Capture the cell that displays the provided text and extract its (X, Y) central coordinate. 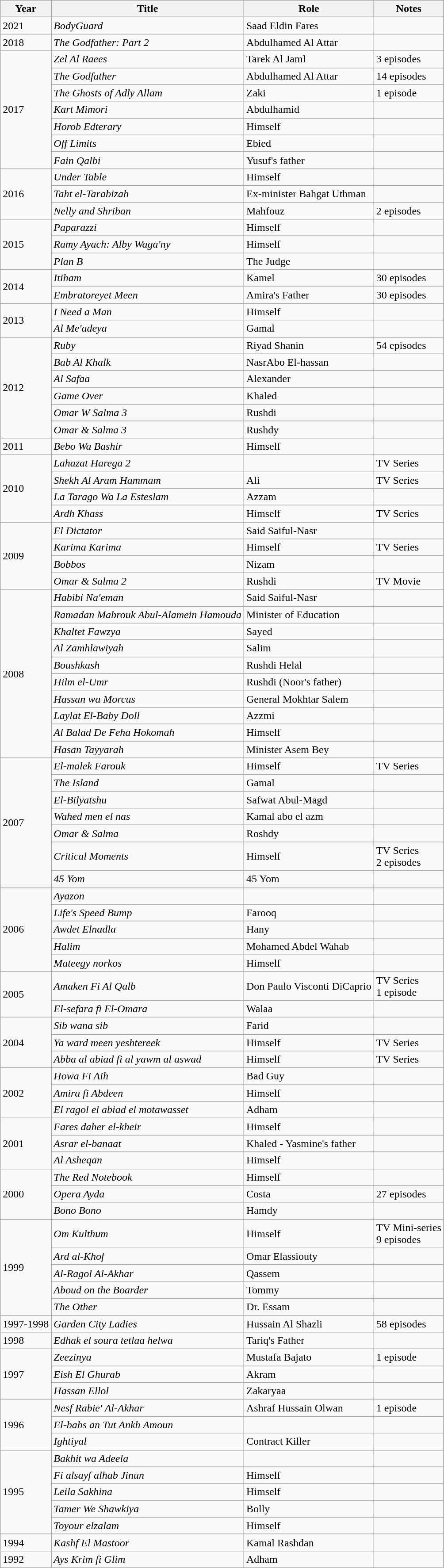
Al Zamhlawiyah (148, 648)
1999 (26, 1267)
Qassem (309, 1273)
Omar W Salma 3 (148, 413)
The Judge (309, 261)
Farid (309, 1025)
Kamal abo el azm (309, 817)
2017 (26, 110)
Rushdi (Noor's father) (309, 682)
Saad Eldin Fares (309, 26)
Azzmi (309, 715)
Al-Ragol Al-Akhar (148, 1273)
Roshdy (309, 834)
Hassan wa Morcus (148, 699)
Ard al-Khof (148, 1256)
Taht el-Tarabizah (148, 194)
Kamel (309, 278)
2007 (26, 822)
2004 (26, 1042)
1997 (26, 1374)
Horob Edterary (148, 126)
Om Kulthum (148, 1234)
2 episodes (409, 211)
The Red Notebook (148, 1177)
Alexander (309, 379)
2002 (26, 1093)
Asrar el-banaat (148, 1143)
Hasan Tayyarah (148, 750)
Howa Fi Aih (148, 1076)
El ragol el abiad el motawasset (148, 1110)
Amaken Fi Al Qalb (148, 986)
Eish El Ghurab (148, 1374)
Al Asheqan (148, 1160)
Sayed (309, 631)
2013 (26, 320)
Costa (309, 1194)
General Mokhtar Salem (309, 699)
Ali (309, 480)
1998 (26, 1341)
2014 (26, 287)
Boushkash (148, 665)
Khaled - Yasmine's father (309, 1143)
1992 (26, 1559)
Role (309, 9)
Al Balad De Feha Hokomah (148, 732)
Bolly (309, 1509)
Habibi Na'eman (148, 598)
2000 (26, 1194)
The Other (148, 1307)
Karima Karima (148, 547)
Minister Asem Bey (309, 750)
Al Safaa (148, 379)
Bad Guy (309, 1076)
Ightiyal (148, 1442)
Garden City Ladies (148, 1323)
Abba al abiad fi al yawm al aswad (148, 1059)
TV Series1 episode (409, 986)
La Tarago Wa La Esteslam (148, 497)
2011 (26, 446)
Zaki (309, 93)
BodyGuard (148, 26)
NasrAbo El-hassan (309, 362)
Mateegy norkos (148, 963)
El-bahs an Tut Ankh Amoun (148, 1425)
2001 (26, 1143)
Khaled (309, 396)
TV Series2 episodes (409, 856)
Bakhit wa Adeela (148, 1458)
Embratoreyet Meen (148, 295)
27 episodes (409, 1194)
Omar & Salma 2 (148, 581)
Dr. Essam (309, 1307)
Safwat Abul-Magd (309, 800)
Amira's Father (309, 295)
Laylat El-Baby Doll (148, 715)
Hilm el-Umr (148, 682)
Ayazon (148, 896)
Kamal Rashdan (309, 1542)
2015 (26, 245)
1994 (26, 1542)
Itiham (148, 278)
El-sefara fi El-Omara (148, 1009)
Paparazzi (148, 228)
Tariq's Father (309, 1341)
2018 (26, 42)
Ebied (309, 143)
Azzam (309, 497)
TV Movie (409, 581)
Plan B (148, 261)
Fi alsayf alhab Jinun (148, 1475)
Kart Mimori (148, 110)
3 episodes (409, 59)
Wahed men el nas (148, 817)
Nesf Rabie' Al-Akhar (148, 1408)
Riyad Shanin (309, 345)
Game Over (148, 396)
The Godfather: Part 2 (148, 42)
58 episodes (409, 1323)
The Ghosts of Adly Allam (148, 93)
Zeezinya (148, 1358)
Awdet Elnadla (148, 929)
2012 (26, 387)
Bebo Wa Bashir (148, 446)
Ardh Khass (148, 514)
Title (148, 9)
El Dictator (148, 531)
Ramy Ayach: Alby Waga'ny (148, 245)
Ruby (148, 345)
Mahfouz (309, 211)
Omar & Salma (148, 834)
El-Bilyatshu (148, 800)
Khaltet Fawzya (148, 631)
Don Paulo Visconti DiCaprio (309, 986)
Ex-minister Bahgat Uthman (309, 194)
Al Me'adeya (148, 329)
Ays Krim fi Glim (148, 1559)
I Need a Man (148, 312)
Halim (148, 946)
The Godfather (148, 76)
Opera Ayda (148, 1194)
Tarek Al Jaml (309, 59)
Kashf El Mastoor (148, 1542)
Off Limits (148, 143)
2005 (26, 994)
TV Mini-series9 episodes (409, 1234)
Farooq (309, 913)
Bobbos (148, 564)
Rushdi Helal (309, 665)
Akram (309, 1374)
Salim (309, 648)
Hassan Ellol (148, 1391)
Mustafa Bajato (309, 1358)
2008 (26, 674)
1996 (26, 1425)
2016 (26, 194)
Bab Al Khalk (148, 362)
Omar Elassiouty (309, 1256)
Shekh Al Aram Hammam (148, 480)
Toyour elzalam (148, 1526)
Lahazat Harega 2 (148, 463)
Ramadan Mabrouk Abul-Alamein Hamouda (148, 615)
Amira fi Abdeen (148, 1093)
54 episodes (409, 345)
Ya ward meen yeshtereek (148, 1042)
Abdulhamid (309, 110)
2009 (26, 556)
Fares daher el-kheir (148, 1127)
El-malek Farouk (148, 766)
Zakaryaa (309, 1391)
Zel Al Raees (148, 59)
Bono Bono (148, 1211)
2006 (26, 929)
Leila Sakhina (148, 1492)
Year (26, 9)
Life's Speed Bump (148, 913)
Omar & Salma 3 (148, 429)
Hussain Al Shazli (309, 1323)
Tamer We Shawkiya (148, 1509)
Hany (309, 929)
Minister of Education (309, 615)
The Island (148, 783)
Aboud on the Boarder (148, 1290)
Under Table (148, 177)
Walaa (309, 1009)
2010 (26, 488)
Ashraf Hussain Olwan (309, 1408)
Contract Killer (309, 1442)
Notes (409, 9)
Critical Moments (148, 856)
Yusuf's father (309, 160)
Rushdy (309, 429)
1995 (26, 1492)
Fain Qalbi (148, 160)
2021 (26, 26)
Edhak el soura tetlaa helwa (148, 1341)
Tommy (309, 1290)
Sib wana sib (148, 1025)
Nelly and Shriban (148, 211)
Nizam (309, 564)
14 episodes (409, 76)
Hamdy (309, 1211)
1997-1998 (26, 1323)
Mohamed Abdel Wahab (309, 946)
